Search for the cell housing the specified text and yield its (x, y) center coordinate. 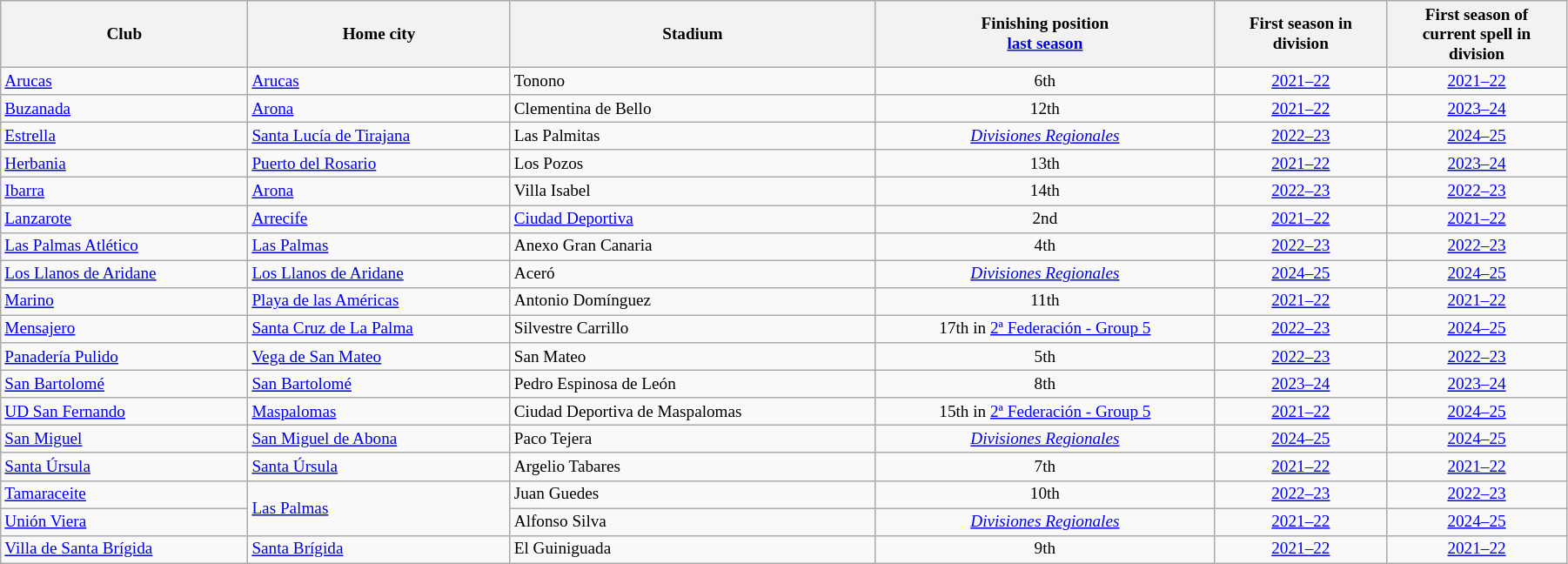
15th in 2ª Federación - Group 5 (1046, 412)
Anexo Gran Canaria (693, 246)
Puerto del Rosario (379, 164)
San Miguel de Abona (379, 440)
17th in 2ª Federación - Group 5 (1046, 329)
San Mateo (693, 357)
First season indivision (1300, 35)
Finishing positionlast season (1046, 35)
Ciudad Deportiva (693, 218)
Panadería Pulido (124, 357)
Aceró (693, 274)
Las Palmitas (693, 136)
Villa Isabel (693, 191)
Pedro Espinosa de León (693, 384)
Marino (124, 301)
Home city (379, 35)
Club (124, 35)
Ciudad Deportiva de Maspalomas (693, 412)
Tamaraceite (124, 494)
12th (1046, 109)
Santa Brígida (379, 549)
2nd (1046, 218)
Lanzarote (124, 218)
San Miguel (124, 440)
First season ofcurrent spell in division (1478, 35)
Estrella (124, 136)
Tonono (693, 81)
13th (1046, 164)
6th (1046, 81)
7th (1046, 467)
Clementina de Bello (693, 109)
Maspalomas (379, 412)
9th (1046, 549)
11th (1046, 301)
Santa Cruz de La Palma (379, 329)
5th (1046, 357)
Arrecife (379, 218)
8th (1046, 384)
Herbania (124, 164)
Las Palmas Atlético (124, 246)
Playa de las Américas (379, 301)
Silvestre Carrillo (693, 329)
Buzanada (124, 109)
Villa de Santa Brígida (124, 549)
Alfonso Silva (693, 521)
Stadium (693, 35)
Los Pozos (693, 164)
Vega de San Mateo (379, 357)
Santa Lucía de Tirajana (379, 136)
Argelio Tabares (693, 467)
Unión Viera (124, 521)
Mensajero (124, 329)
10th (1046, 494)
Juan Guedes (693, 494)
14th (1046, 191)
Paco Tejera (693, 440)
El Guiniguada (693, 549)
Ibarra (124, 191)
UD San Fernando (124, 412)
4th (1046, 246)
Antonio Domínguez (693, 301)
